Pinpoint the cell where the given text exists, returning its (X, Y) midpoint coordinate. 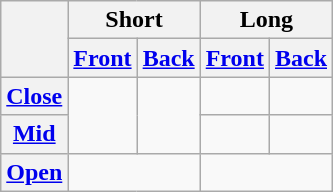
Open (34, 172)
Close (34, 96)
Mid (34, 134)
Long (266, 20)
Short (134, 20)
